Scan for the cell matching the given text and deliver its [x, y] coordinate at center. 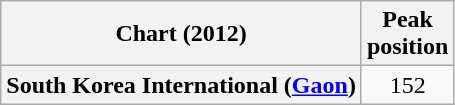
South Korea International (Gaon) [182, 85]
Chart (2012) [182, 34]
152 [407, 85]
Peakposition [407, 34]
